Identify which cell holds the provided text, then report its (x, y) central coordinate. 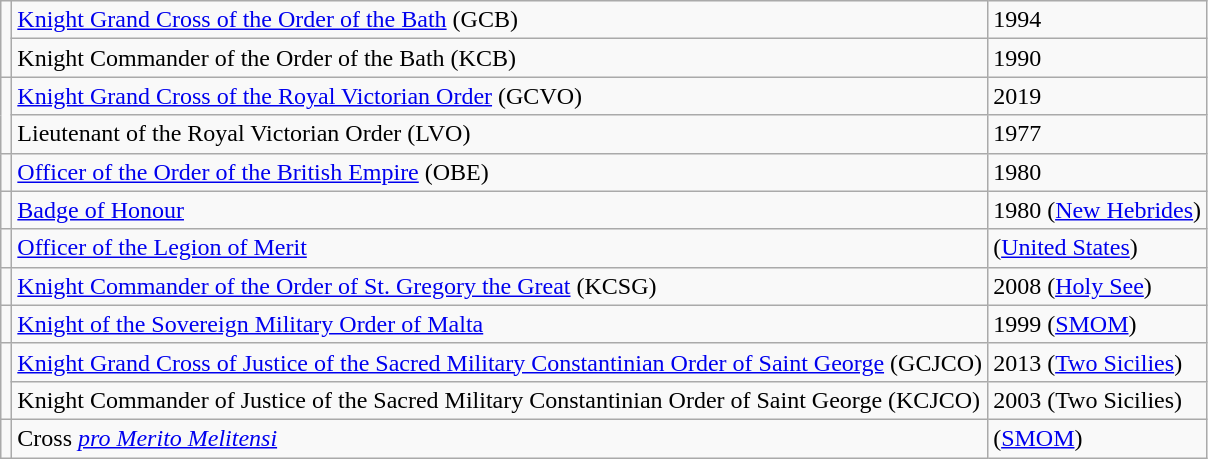
Knight of the Sovereign Military Order of Malta (500, 324)
Officer of the Legion of Merit (500, 248)
Knight Commander of Justice of the Sacred Military Constantinian Order of Saint George (KCJCO) (500, 400)
2003 (Two Sicilies) (1098, 400)
1977 (1098, 134)
Cross pro Merito Melitensi (500, 438)
1999 (SMOM) (1098, 324)
2008 (Holy See) (1098, 286)
1990 (1098, 58)
1980 (1098, 172)
Knight Commander of the Order of St. Gregory the Great (KCSG) (500, 286)
2013 (Two Sicilies) (1098, 362)
Knight Grand Cross of the Order of the Bath (GCB) (500, 20)
Knight Commander of the Order of the Bath (KCB) (500, 58)
Lieutenant of the Royal Victorian Order (LVO) (500, 134)
1980 (New Hebrides) (1098, 210)
(SMOM) (1098, 438)
(United States) (1098, 248)
Knight Grand Cross of the Royal Victorian Order (GCVO) (500, 96)
2019 (1098, 96)
Badge of Honour (500, 210)
Knight Grand Cross of Justice of the Sacred Military Constantinian Order of Saint George (GCJCO) (500, 362)
Officer of the Order of the British Empire (OBE) (500, 172)
1994 (1098, 20)
